Pinpoint the cell where the given text exists, returning its (X, Y) midpoint coordinate. 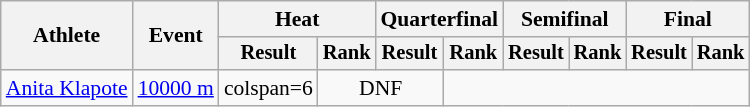
Final (688, 19)
DNF (381, 88)
Event (176, 36)
Semifinal (564, 19)
Anita Klapote (67, 88)
Quarterfinal (439, 19)
Heat (298, 19)
Athlete (67, 36)
10000 m (176, 88)
colspan=6 (268, 88)
